Extract the (x, y) coordinate from the center of the cell holding the provided text.  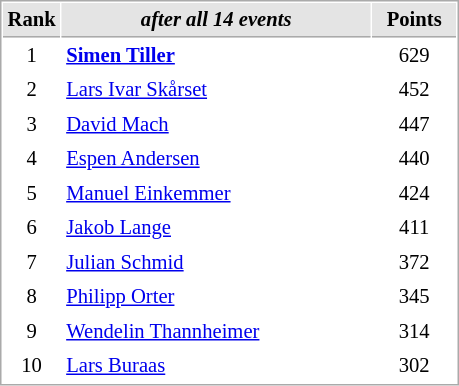
Espen Andersen (216, 158)
452 (414, 90)
4 (32, 158)
David Mach (216, 124)
Points (414, 20)
411 (414, 228)
2 (32, 90)
447 (414, 124)
345 (414, 296)
9 (32, 332)
424 (414, 194)
6 (32, 228)
Lars Ivar Skårset (216, 90)
Manuel Einkemmer (216, 194)
Lars Buraas (216, 366)
5 (32, 194)
372 (414, 262)
Simen Tiller (216, 56)
Wendelin Thannheimer (216, 332)
314 (414, 332)
8 (32, 296)
Jakob Lange (216, 228)
1 (32, 56)
440 (414, 158)
7 (32, 262)
Julian Schmid (216, 262)
Philipp Orter (216, 296)
10 (32, 366)
629 (414, 56)
302 (414, 366)
3 (32, 124)
Rank (32, 20)
after all 14 events (216, 20)
